Find where the given text appears and provide that cell's center as [X, Y] coordinate. 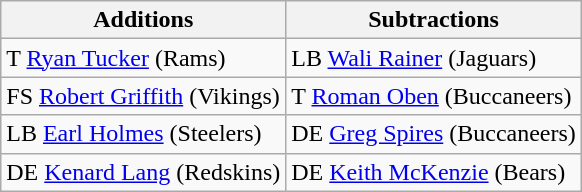
Subtractions [434, 20]
Additions [144, 20]
DE Kenard Lang (Redskins) [144, 172]
LB Earl Holmes (Steelers) [144, 134]
T Roman Oben (Buccaneers) [434, 96]
T Ryan Tucker (Rams) [144, 58]
LB Wali Rainer (Jaguars) [434, 58]
DE Keith McKenzie (Bears) [434, 172]
DE Greg Spires (Buccaneers) [434, 134]
FS Robert Griffith (Vikings) [144, 96]
